Detect which cell encompasses the target text, then output its (X, Y) center coordinate. 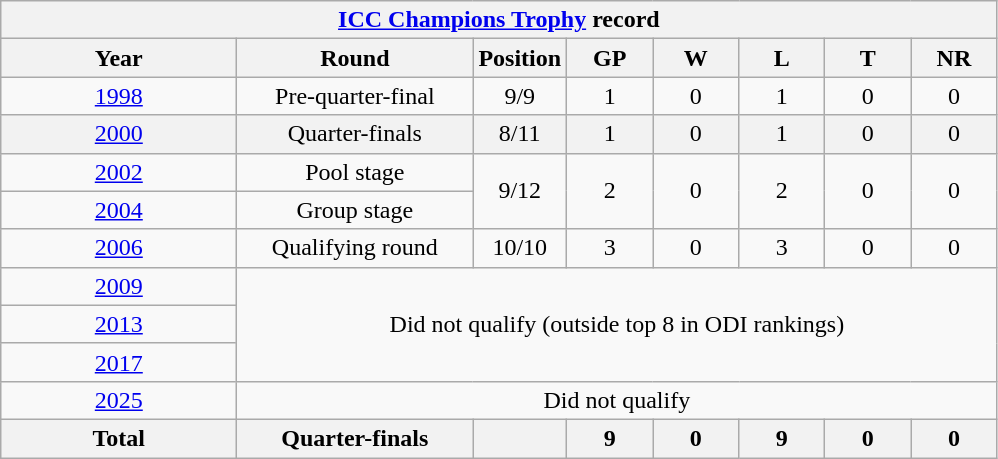
2006 (119, 248)
2002 (119, 172)
2013 (119, 324)
Round (355, 58)
Year (119, 58)
9/12 (520, 191)
Pre-quarter-final (355, 96)
T (868, 58)
Pool stage (355, 172)
Qualifying round (355, 248)
9/9 (520, 96)
Group stage (355, 210)
2004 (119, 210)
Did not qualify (outside top 8 in ODI rankings) (617, 324)
10/10 (520, 248)
8/11 (520, 134)
Did not qualify (617, 400)
1998 (119, 96)
2009 (119, 286)
ICC Champions Trophy record (499, 20)
2000 (119, 134)
Position (520, 58)
2025 (119, 400)
Total (119, 438)
GP (610, 58)
W (696, 58)
L (782, 58)
2017 (119, 362)
NR (954, 58)
